Scan for the cell matching the given text and deliver its (x, y) coordinate at center. 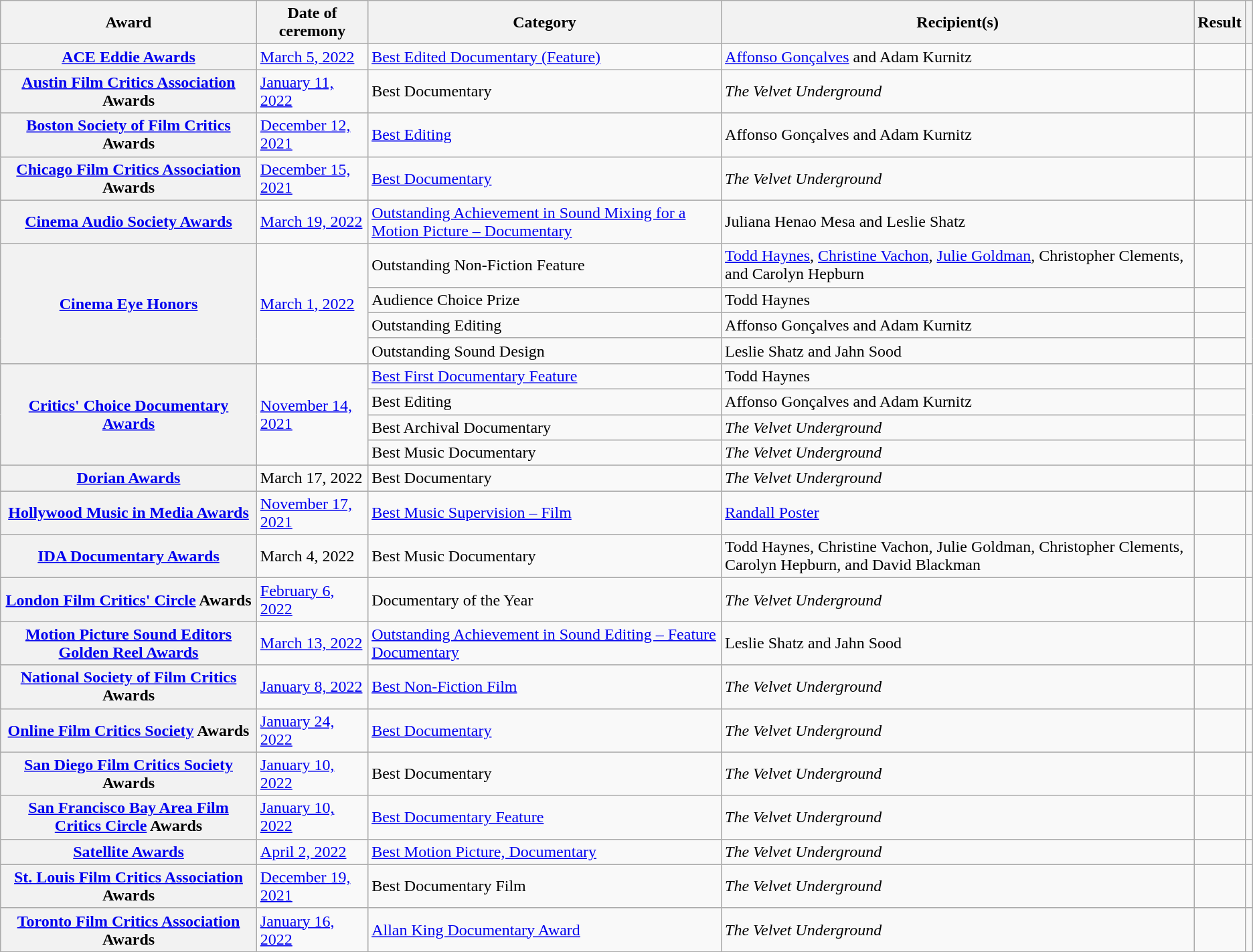
November 17, 2021 (312, 512)
Audience Choice Prize (545, 300)
ACE Eddie Awards (129, 57)
Critics' Choice Documentary Awards (129, 414)
Best Motion Picture, Documentary (545, 852)
January 16, 2022 (312, 930)
Best First Documentary Feature (545, 376)
April 2, 2022 (312, 852)
Outstanding Achievement in Sound Mixing for a Motion Picture – Documentary (545, 222)
Austin Film Critics Association Awards (129, 91)
January 24, 2022 (312, 731)
National Society of Film Critics Awards (129, 686)
Boston Society of Film Critics Awards (129, 135)
London Film Critics' Circle Awards (129, 599)
Hollywood Music in Media Awards (129, 512)
December 12, 2021 (312, 135)
Outstanding Achievement in Sound Editing – Feature Documentary (545, 644)
Date of ceremony (312, 23)
San Diego Film Critics Society Awards (129, 773)
January 11, 2022 (312, 91)
Best Documentary Film (545, 886)
March 19, 2022 (312, 222)
November 14, 2021 (312, 414)
Result (1220, 23)
IDA Documentary Awards (129, 557)
March 4, 2022 (312, 557)
Best Archival Documentary (545, 427)
March 5, 2022 (312, 57)
St. Louis Film Critics Association Awards (129, 886)
Motion Picture Sound Editors Golden Reel Awards (129, 644)
December 15, 2021 (312, 178)
March 17, 2022 (312, 478)
Documentary of the Year (545, 599)
Allan King Documentary Award (545, 930)
Best Non-Fiction Film (545, 686)
San Francisco Bay Area Film Critics Circle Awards (129, 818)
Best Edited Documentary (Feature) (545, 57)
Juliana Henao Mesa and Leslie Shatz (958, 222)
Chicago Film Critics Association Awards (129, 178)
Best Documentary Feature (545, 818)
Todd Haynes, Christine Vachon, Julie Goldman, Christopher Clements, Carolyn Hepburn, and David Blackman (958, 557)
Cinema Eye Honors (129, 304)
Satellite Awards (129, 852)
February 6, 2022 (312, 599)
January 8, 2022 (312, 686)
March 13, 2022 (312, 644)
Outstanding Non-Fiction Feature (545, 265)
March 1, 2022 (312, 304)
Recipient(s) (958, 23)
Category (545, 23)
Outstanding Editing (545, 325)
Cinema Audio Society Awards (129, 222)
December 19, 2021 (312, 886)
Randall Poster (958, 512)
Outstanding Sound Design (545, 351)
Todd Haynes, Christine Vachon, Julie Goldman, Christopher Clements, and Carolyn Hepburn (958, 265)
Best Music Supervision – Film (545, 512)
Dorian Awards (129, 478)
Toronto Film Critics Association Awards (129, 930)
Online Film Critics Society Awards (129, 731)
Award (129, 23)
